Identify which cell holds the provided text, then report its (X, Y) central coordinate. 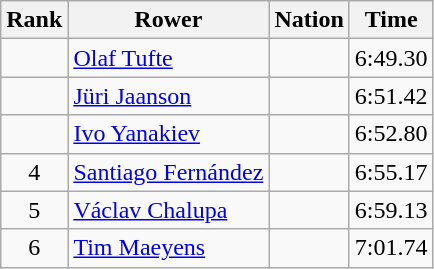
Rower (168, 20)
Olaf Tufte (168, 58)
Václav Chalupa (168, 210)
6:59.13 (391, 210)
Nation (309, 20)
6:49.30 (391, 58)
6:52.80 (391, 134)
6:55.17 (391, 172)
5 (34, 210)
Time (391, 20)
Tim Maeyens (168, 248)
7:01.74 (391, 248)
6:51.42 (391, 96)
Jüri Jaanson (168, 96)
6 (34, 248)
4 (34, 172)
Santiago Fernández (168, 172)
Ivo Yanakiev (168, 134)
Rank (34, 20)
